Scan for the cell matching the given text and deliver its [X, Y] coordinate at center. 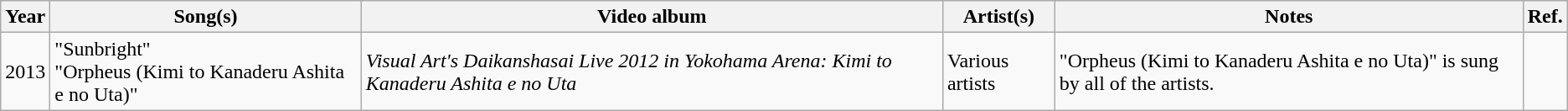
Ref. [1545, 17]
Notes [1288, 17]
Song(s) [206, 17]
"Sunbright""Orpheus (Kimi to Kanaderu Ashita e no Uta)" [206, 71]
Various artists [998, 71]
Video album [652, 17]
Artist(s) [998, 17]
Visual Art's Daikanshasai Live 2012 in Yokohama Arena: Kimi to Kanaderu Ashita e no Uta [652, 71]
"Orpheus (Kimi to Kanaderu Ashita e no Uta)" is sung by all of the artists. [1288, 71]
2013 [25, 71]
Year [25, 17]
